Locate the cell with the specified text and output its [x, y] center coordinate. 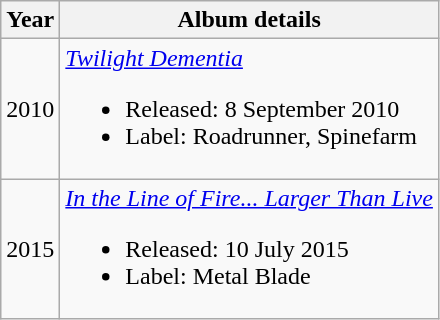
2015 [30, 249]
In the Line of Fire... Larger Than LiveReleased: 10 July 2015Label: Metal Blade [250, 249]
Year [30, 20]
Album details [250, 20]
2010 [30, 109]
Twilight DementiaReleased: 8 September 2010Label: Roadrunner, Spinefarm [250, 109]
